Return the [X, Y] coordinate for the center point of the cell that contains the specified text.  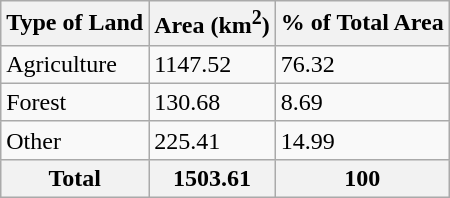
225.41 [212, 140]
% of Total Area [362, 24]
130.68 [212, 102]
Total [75, 178]
Area (km2) [212, 24]
Forest [75, 102]
8.69 [362, 102]
1503.61 [212, 178]
Agriculture [75, 64]
Other [75, 140]
100 [362, 178]
76.32 [362, 64]
Type of Land [75, 24]
1147.52 [212, 64]
14.99 [362, 140]
